From the cell containing the given text, extract its center point as [x, y] coordinate. 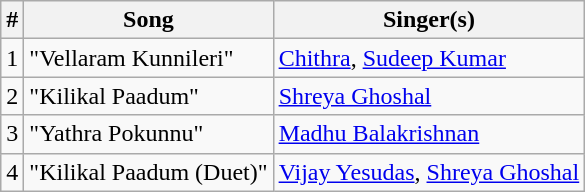
"Vellaram Kunnileri" [148, 58]
Chithra, Sudeep Kumar [429, 58]
Shreya Ghoshal [429, 96]
"Kilikal Paadum" [148, 96]
4 [12, 172]
2 [12, 96]
3 [12, 134]
Song [148, 20]
"Yathra Pokunnu" [148, 134]
Vijay Yesudas, Shreya Ghoshal [429, 172]
1 [12, 58]
# [12, 20]
Singer(s) [429, 20]
"Kilikal Paadum (Duet)" [148, 172]
Madhu Balakrishnan [429, 134]
